Determine the [X, Y] coordinate at the center of the cell enclosing the given text.  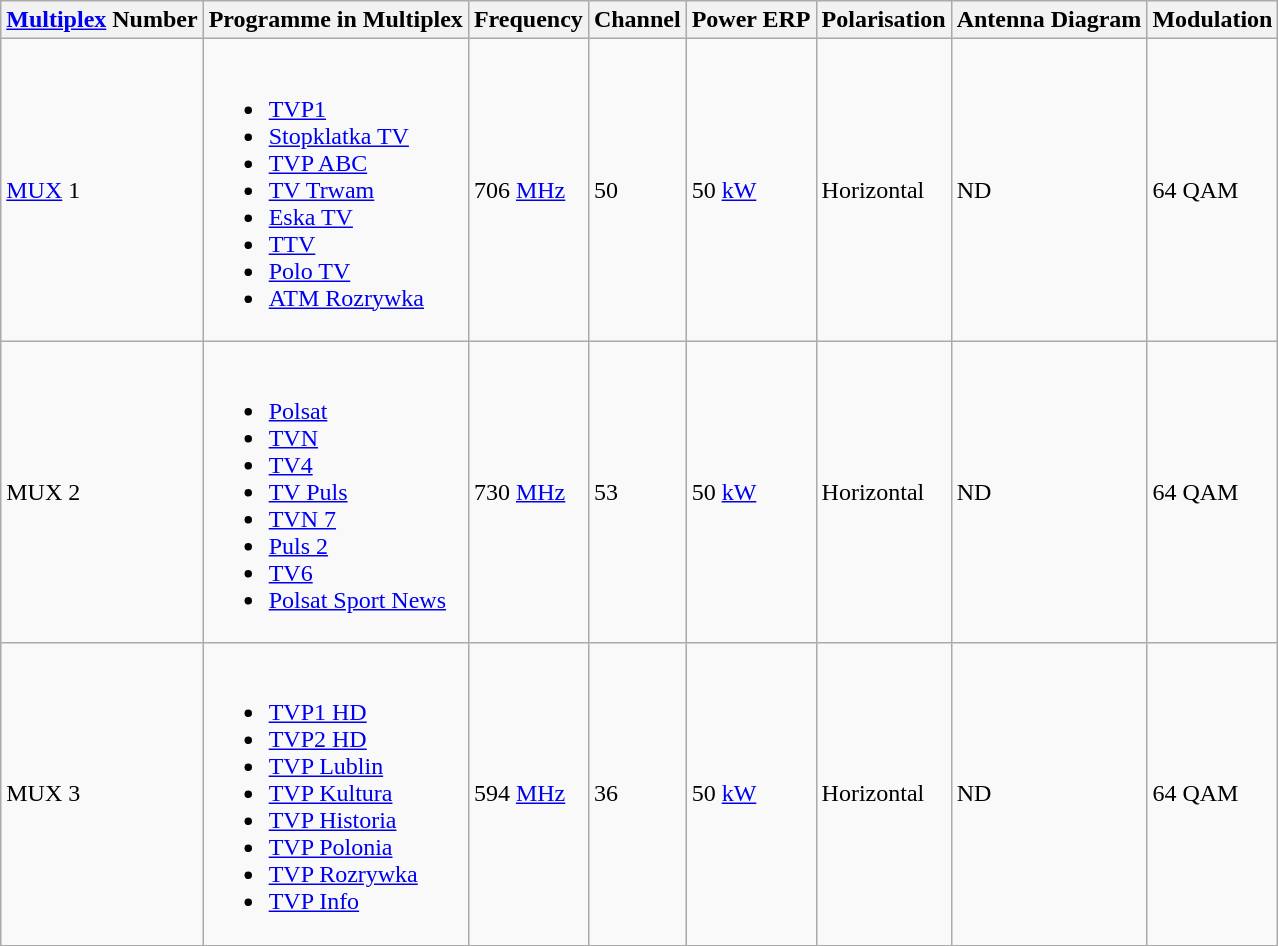
Programme in Multiplex [336, 20]
Power ERP [751, 20]
730 MHz [528, 492]
TVP1Stopklatka TVTVP ABCTV TrwamEska TVTTVPolo TVATM Rozrywka [336, 190]
Modulation [1212, 20]
36 [637, 794]
MUX 1 [102, 190]
Multiplex Number [102, 20]
Frequency [528, 20]
Channel [637, 20]
706 MHz [528, 190]
PolsatTVNTV4TV PulsTVN 7Puls 2TV6Polsat Sport News [336, 492]
594 MHz [528, 794]
MUX 2 [102, 492]
MUX 3 [102, 794]
53 [637, 492]
Polarisation [884, 20]
50 [637, 190]
TVP1 HDTVP2 HDTVP LublinTVP KulturaTVP HistoriaTVP PoloniaTVP RozrywkaTVP Info [336, 794]
Antenna Diagram [1049, 20]
